Search for the cell housing the specified text and yield its (x, y) center coordinate. 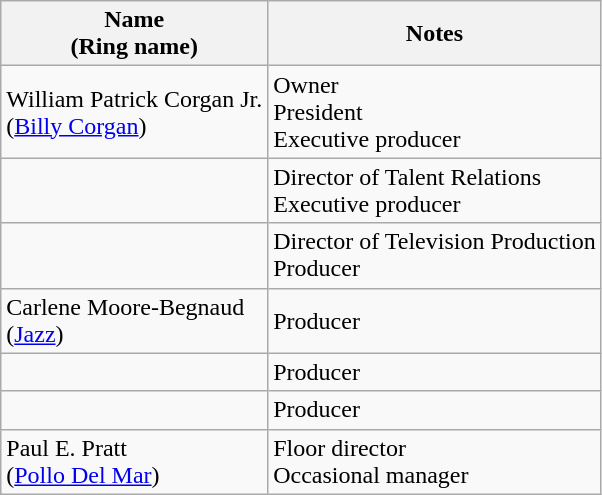
OwnerPresidentExecutive producer (435, 112)
William Patrick Corgan Jr.(Billy Corgan) (134, 112)
Director of Talent RelationsExecutive producer (435, 190)
Paul E. Pratt(Pollo Del Mar) (134, 462)
Floor directorOccasional manager (435, 462)
Notes (435, 34)
Carlene Moore-Begnaud(Jazz) (134, 320)
Director of Television ProductionProducer (435, 256)
Name(Ring name) (134, 34)
